Identify which cell holds the provided text, then report its (x, y) central coordinate. 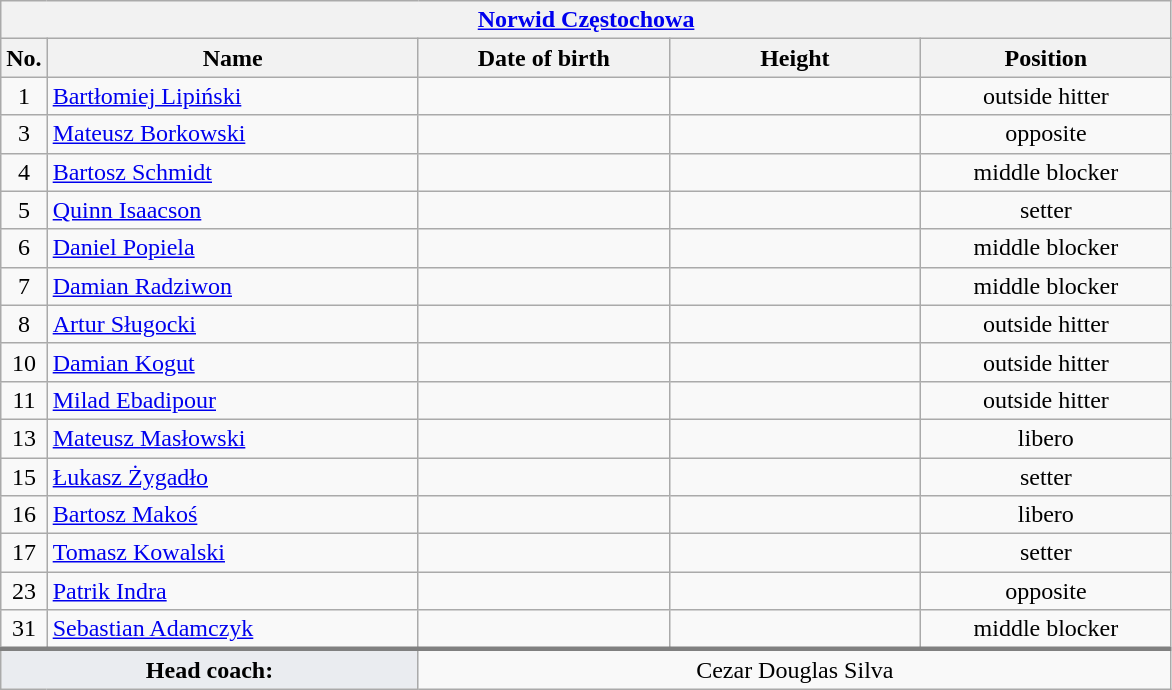
6 (24, 248)
17 (24, 553)
Mateusz Borkowski (232, 134)
15 (24, 477)
Position (1046, 58)
10 (24, 362)
Bartłomiej Lipiński (232, 96)
Patrik Indra (232, 591)
Head coach: (210, 669)
No. (24, 58)
Height (794, 58)
Damian Radziwon (232, 286)
13 (24, 438)
31 (24, 630)
5 (24, 210)
Milad Ebadipour (232, 400)
3 (24, 134)
Sebastian Adamczyk (232, 630)
11 (24, 400)
Cezar Douglas Silva (794, 669)
Norwid Częstochowa (586, 20)
Artur Sługocki (232, 324)
1 (24, 96)
4 (24, 172)
Date of birth (544, 58)
8 (24, 324)
Mateusz Masłowski (232, 438)
Name (232, 58)
Daniel Popiela (232, 248)
16 (24, 515)
Bartosz Makoś (232, 515)
Quinn Isaacson (232, 210)
7 (24, 286)
Bartosz Schmidt (232, 172)
Łukasz Żygadło (232, 477)
Damian Kogut (232, 362)
23 (24, 591)
Tomasz Kowalski (232, 553)
